Output the (x, y) coordinate of the center of the cell containing the given text.  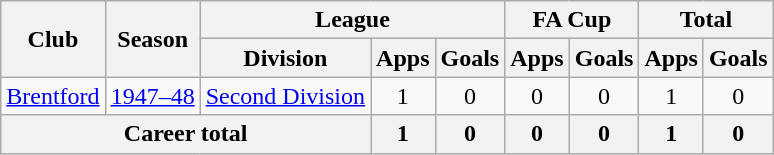
Second Division (285, 96)
FA Cup (572, 20)
Season (152, 39)
Division (285, 58)
1947–48 (152, 96)
Total (706, 20)
Club (53, 39)
Career total (186, 134)
League (352, 20)
Brentford (53, 96)
